Provide the [x, y] coordinate of the cell's center where the given text is located.  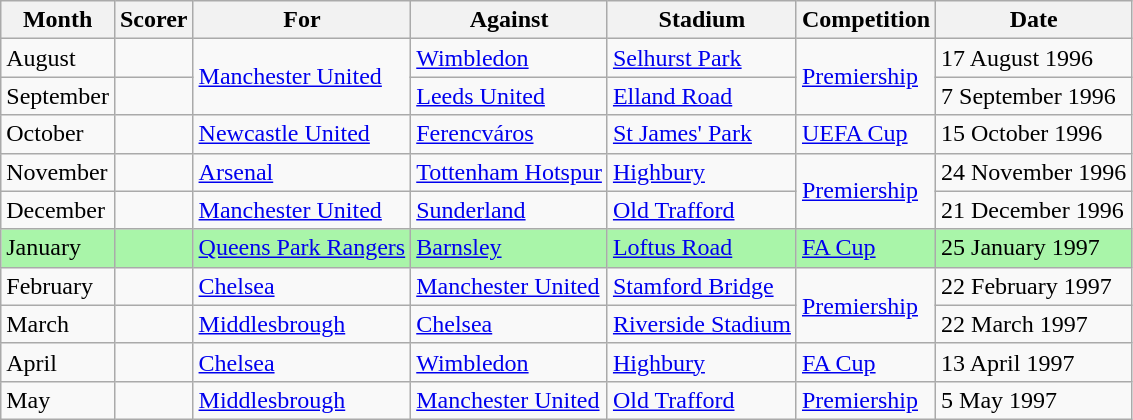
7 September 1996 [1034, 96]
Scorer [154, 20]
St James' Park [702, 134]
Date [1034, 20]
Riverside Stadium [702, 324]
Month [58, 20]
24 November 1996 [1034, 172]
February [58, 286]
Selhurst Park [702, 58]
March [58, 324]
5 May 1997 [1034, 400]
Queens Park Rangers [302, 248]
Newcastle United [302, 134]
Loftus Road [702, 248]
Stamford Bridge [702, 286]
For [302, 20]
Arsenal [302, 172]
Leeds United [510, 96]
January [58, 248]
Elland Road [702, 96]
17 August 1996 [1034, 58]
21 December 1996 [1034, 210]
22 March 1997 [1034, 324]
December [58, 210]
UEFA Cup [866, 134]
April [58, 362]
May [58, 400]
October [58, 134]
Competition [866, 20]
Against [510, 20]
Stadium [702, 20]
15 October 1996 [1034, 134]
November [58, 172]
22 February 1997 [1034, 286]
25 January 1997 [1034, 248]
Barnsley [510, 248]
Ferencváros [510, 134]
Tottenham Hotspur [510, 172]
August [58, 58]
Sunderland [510, 210]
September [58, 96]
13 April 1997 [1034, 362]
